From the cell containing the given text, extract its center point as [X, Y] coordinate. 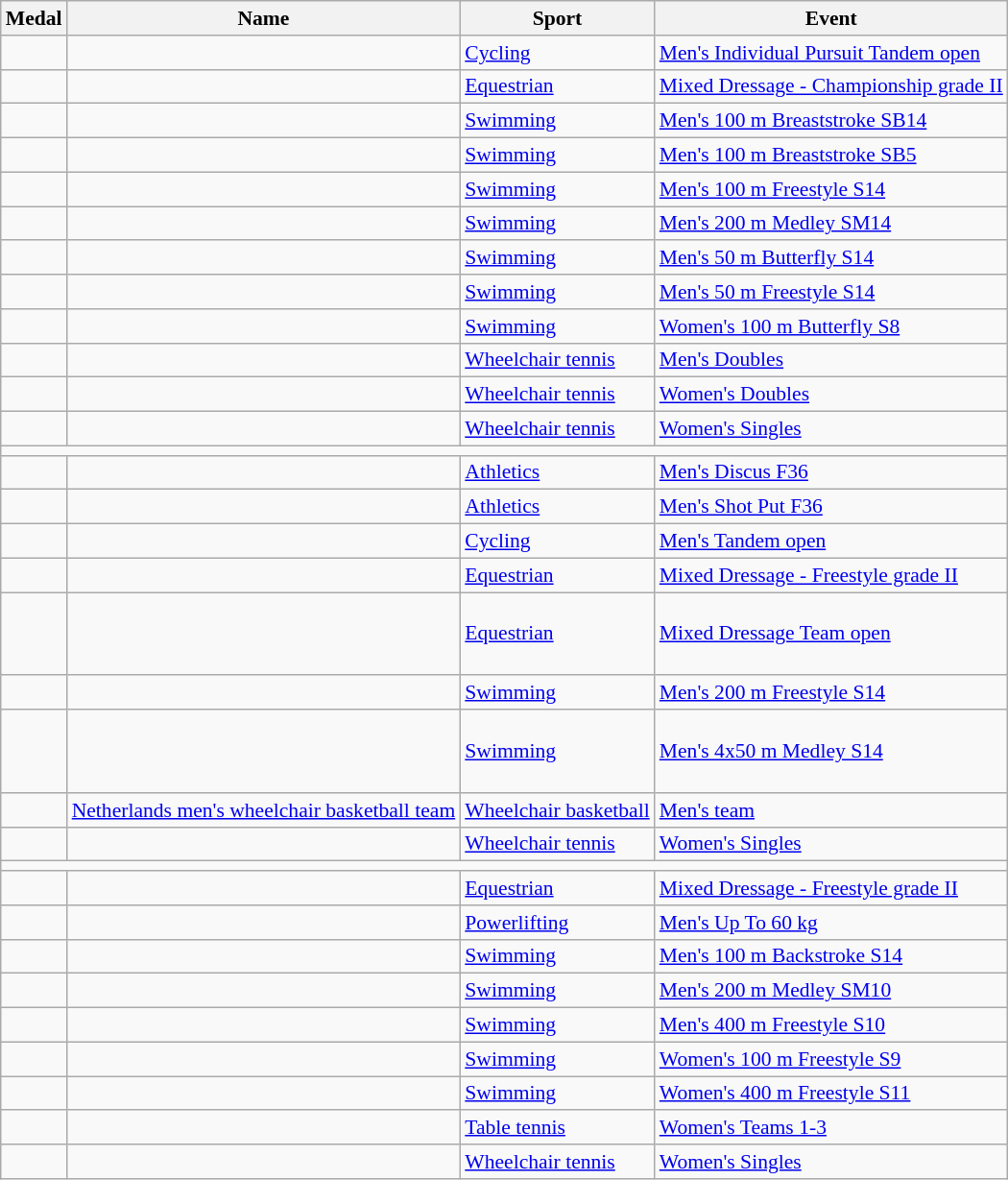
Men's 50 m Butterfly S14 [831, 258]
Women's Teams 1-3 [831, 1128]
Men's 200 m Freestyle S14 [831, 693]
Men's Shot Put F36 [831, 507]
Powerlifting [557, 923]
Men's Discus F36 [831, 472]
Men's 4x50 m Medley S14 [831, 751]
Event [831, 18]
Netherlands men's wheelchair basketball team [264, 810]
Men's team [831, 810]
Men's Doubles [831, 360]
Men's 100 m Breaststroke SB5 [831, 156]
Women's 100 m Freestyle S9 [831, 1059]
Medal [35, 18]
Mixed Dressage - Championship grade II [831, 86]
Men's Tandem open [831, 542]
Men's 100 m Breaststroke SB14 [831, 121]
Men's 200 m Medley SM14 [831, 224]
Mixed Dressage Team open [831, 634]
Men's 100 m Backstroke S14 [831, 956]
Name [264, 18]
Men's Individual Pursuit Tandem open [831, 53]
Men's 100 m Freestyle S14 [831, 189]
Women's 400 m Freestyle S11 [831, 1094]
Men's 200 m Medley SM10 [831, 991]
Women's 100 m Butterfly S8 [831, 326]
Sport [557, 18]
Women's Doubles [831, 395]
Men's 50 m Freestyle S14 [831, 292]
Table tennis [557, 1128]
Men's Up To 60 kg [831, 923]
Men's 400 m Freestyle S10 [831, 1025]
Wheelchair basketball [557, 810]
